Capture the cell that displays the provided text and extract its (X, Y) central coordinate. 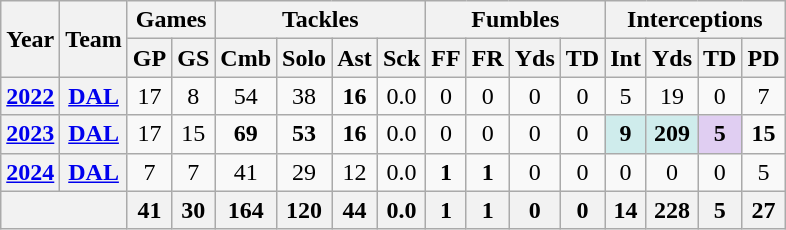
12 (355, 172)
14 (626, 210)
44 (355, 210)
FF (446, 58)
120 (304, 210)
Solo (304, 58)
FR (488, 58)
Tackles (320, 20)
GS (194, 58)
Cmb (246, 58)
Sck (401, 58)
53 (304, 134)
PD (764, 58)
164 (246, 210)
Year (30, 39)
27 (764, 210)
19 (672, 96)
GP (149, 58)
Games (170, 20)
69 (246, 134)
2023 (30, 134)
9 (626, 134)
209 (672, 134)
38 (304, 96)
Interceptions (695, 20)
228 (672, 210)
29 (304, 172)
2024 (30, 172)
Ast (355, 58)
30 (194, 210)
54 (246, 96)
Fumbles (516, 20)
8 (194, 96)
2022 (30, 96)
Team (94, 39)
Int (626, 58)
